Locate the cell with the specified text and output its (x, y) center coordinate. 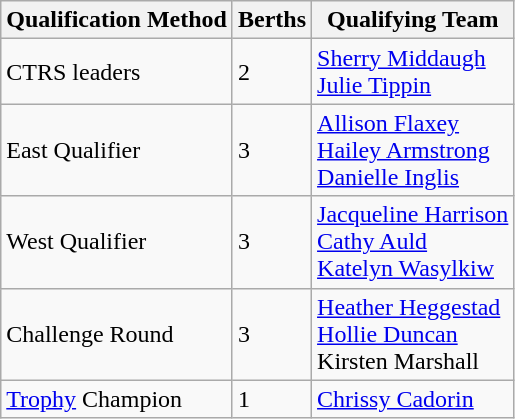
2 (272, 72)
East Qualifier (117, 150)
Trophy Champion (117, 399)
Chrissy Cadorin (413, 399)
Jacqueline Harrison Cathy Auld Katelyn Wasylkiw (413, 242)
1 (272, 399)
Sherry Middaugh Julie Tippin (413, 72)
Challenge Round (117, 334)
West Qualifier (117, 242)
CTRS leaders (117, 72)
Qualifying Team (413, 20)
Heather Heggestad Hollie Duncan Kirsten Marshall (413, 334)
Berths (272, 20)
Allison Flaxey Hailey Armstrong Danielle Inglis (413, 150)
Qualification Method (117, 20)
